From the cell containing the given text, extract its center point as (x, y) coordinate. 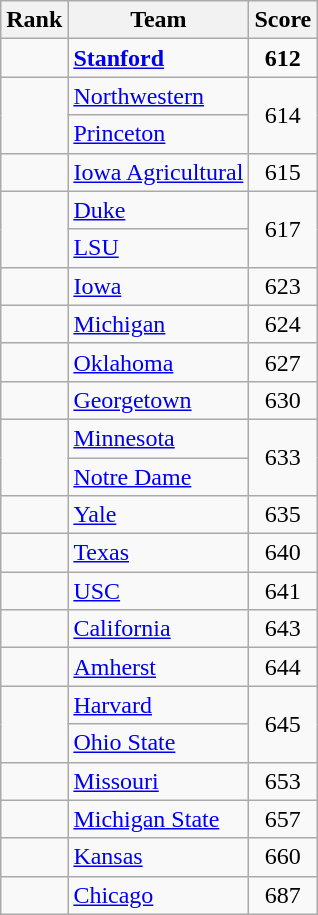
687 (283, 895)
Duke (158, 210)
Princeton (158, 134)
635 (283, 515)
Iowa (158, 286)
Texas (158, 553)
Georgetown (158, 400)
640 (283, 553)
630 (283, 400)
Rank (34, 20)
Amherst (158, 667)
Iowa Agricultural (158, 172)
633 (283, 457)
644 (283, 667)
617 (283, 229)
623 (283, 286)
657 (283, 819)
USC (158, 591)
624 (283, 324)
Notre Dame (158, 477)
Missouri (158, 781)
Team (158, 20)
LSU (158, 248)
Michigan (158, 324)
Score (283, 20)
614 (283, 115)
627 (283, 362)
Michigan State (158, 819)
Stanford (158, 58)
Kansas (158, 857)
653 (283, 781)
Ohio State (158, 743)
645 (283, 724)
Oklahoma (158, 362)
615 (283, 172)
643 (283, 629)
Chicago (158, 895)
660 (283, 857)
California (158, 629)
Northwestern (158, 96)
Minnesota (158, 438)
612 (283, 58)
Harvard (158, 705)
Yale (158, 515)
641 (283, 591)
